Detect which cell encompasses the target text, then output its (x, y) center coordinate. 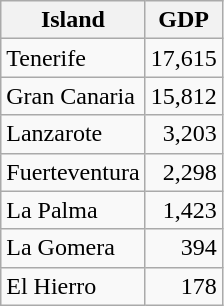
El Hierro (73, 286)
Fuerteventura (73, 172)
La Gomera (73, 248)
15,812 (184, 96)
GDP (184, 20)
Gran Canaria (73, 96)
3,203 (184, 134)
Island (73, 20)
La Palma (73, 210)
394 (184, 248)
Lanzarote (73, 134)
1,423 (184, 210)
2,298 (184, 172)
Tenerife (73, 58)
17,615 (184, 58)
178 (184, 286)
